Pinpoint the cell where the given text exists, returning its [x, y] midpoint coordinate. 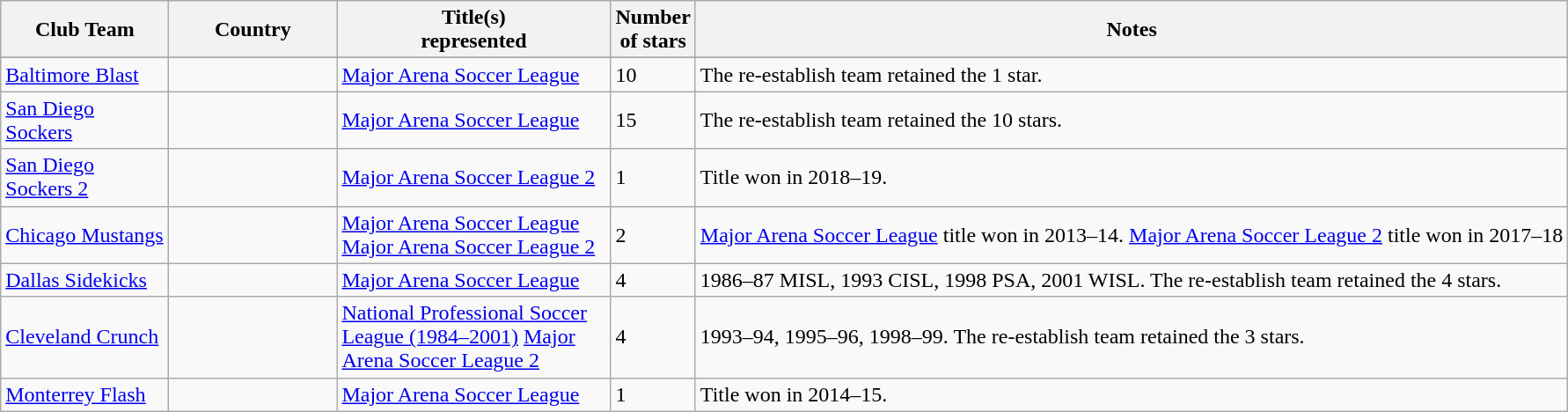
Chicago Mustangs [84, 234]
1986–87 MISL, 1993 CISL, 1998 PSA, 2001 WISL. The re-establish team retained the 4 stars. [1132, 280]
Title won in 2018–19. [1132, 178]
Club Team [84, 30]
Cleveland Crunch [84, 337]
15 [653, 120]
Title(s)represented [473, 30]
Country [253, 30]
Major Arena Soccer League title won in 2013–14. Major Arena Soccer League 2 title won in 2017–18 [1132, 234]
Monterrey Flash [84, 394]
Numberof stars [653, 30]
Title won in 2014–15. [1132, 394]
Major Arena Soccer League Major Arena Soccer League 2 [473, 234]
San Diego Sockers [84, 120]
San Diego Sockers 2 [84, 178]
1993–94, 1995–96, 1998–99. The re-establish team retained the 3 stars. [1132, 337]
10 [653, 75]
Notes [1132, 30]
National Professional Soccer League (1984–2001) Major Arena Soccer League 2 [473, 337]
Dallas Sidekicks [84, 280]
The re-establish team retained the 10 stars. [1132, 120]
The re-establish team retained the 1 star. [1132, 75]
2 [653, 234]
Baltimore Blast [84, 75]
Major Arena Soccer League 2 [473, 178]
